Search for the cell housing the specified text and yield its (x, y) center coordinate. 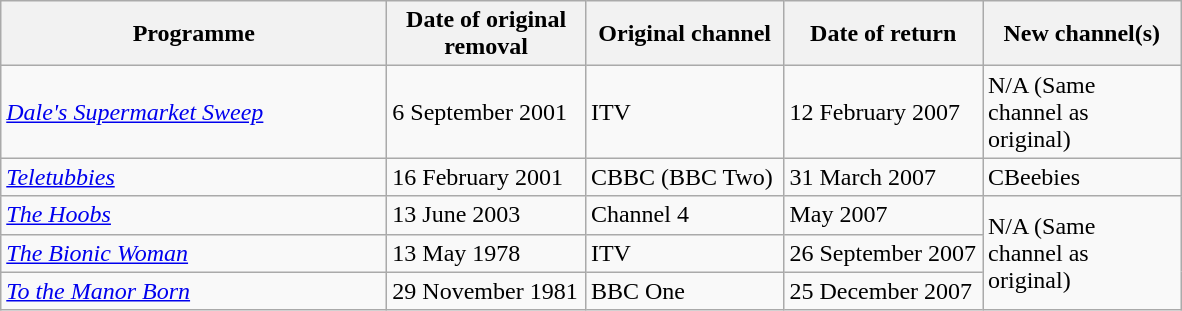
25 December 2007 (884, 291)
13 June 2003 (486, 215)
Teletubbies (194, 177)
Date of return (884, 34)
16 February 2001 (486, 177)
BBC One (684, 291)
31 March 2007 (884, 177)
Original channel (684, 34)
Date of original removal (486, 34)
Programme (194, 34)
12 February 2007 (884, 112)
New channel(s) (1082, 34)
6 September 2001 (486, 112)
May 2007 (884, 215)
Dale's Supermarket Sweep (194, 112)
Channel 4 (684, 215)
CBeebies (1082, 177)
29 November 1981 (486, 291)
To the Manor Born (194, 291)
The Hoobs (194, 215)
CBBC (BBC Two) (684, 177)
The Bionic Woman (194, 253)
26 September 2007 (884, 253)
13 May 1978 (486, 253)
